Detect which cell encompasses the target text, then output its (x, y) center coordinate. 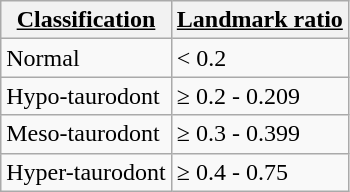
< 0.2 (260, 58)
Normal (86, 58)
Meso-taurodont (86, 134)
Hyper-taurodont (86, 172)
≥ 0.2 - 0.209 (260, 96)
≥ 0.4 - 0.75 (260, 172)
Classification (86, 20)
Hypo-taurodont (86, 96)
≥ 0.3 - 0.399 (260, 134)
Landmark ratio (260, 20)
